Output the (x, y) coordinate of the center of the cell containing the given text.  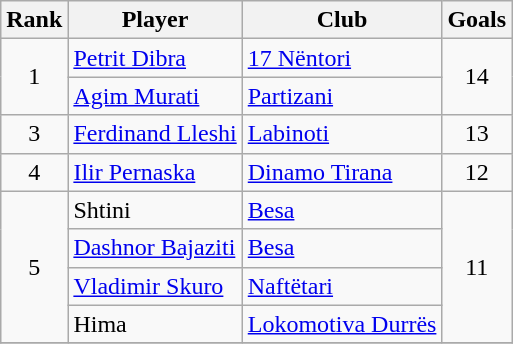
11 (477, 267)
Dinamo Tirana (342, 172)
Petrit Dibra (155, 58)
Rank (34, 20)
13 (477, 134)
Agim Murati (155, 96)
Goals (477, 20)
4 (34, 172)
14 (477, 77)
Hima (155, 324)
Ilir Pernaska (155, 172)
Naftëtari (342, 286)
Player (155, 20)
5 (34, 267)
3 (34, 134)
Labinoti (342, 134)
17 Nëntori (342, 58)
Shtini (155, 210)
1 (34, 77)
Vladimir Skuro (155, 286)
Lokomotiva Durrës (342, 324)
Partizani (342, 96)
Club (342, 20)
12 (477, 172)
Dashnor Bajaziti (155, 248)
Ferdinand Lleshi (155, 134)
